Scan for the cell matching the given text and deliver its (x, y) coordinate at center. 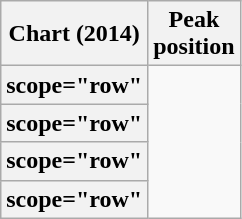
Chart (2014) (74, 34)
Peakposition (194, 34)
